Determine the [X, Y] coordinate at the center of the cell enclosing the given text.  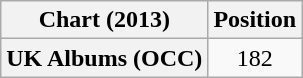
UK Albums (OCC) [104, 58]
182 [255, 58]
Chart (2013) [104, 20]
Position [255, 20]
